Find where the given text appears and provide that cell's center as [X, Y] coordinate. 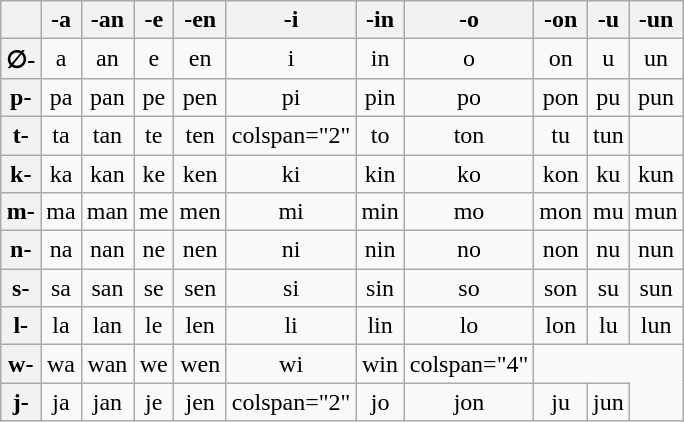
so [469, 288]
ne [154, 250]
-on [561, 20]
-en [200, 20]
ta [61, 135]
an [107, 59]
lin [380, 326]
pe [154, 97]
mu [609, 212]
e [154, 59]
m- [21, 212]
pun [656, 97]
tan [107, 135]
wan [107, 364]
j- [21, 402]
jen [200, 402]
nu [609, 250]
non [561, 250]
lo [469, 326]
pin [380, 97]
wi [291, 364]
mo [469, 212]
pen [200, 97]
nan [107, 250]
pi [291, 97]
sin [380, 288]
ten [200, 135]
man [107, 212]
l- [21, 326]
pu [609, 97]
te [154, 135]
wa [61, 364]
tun [609, 135]
we [154, 364]
jan [107, 402]
-in [380, 20]
ka [61, 173]
ni [291, 250]
mon [561, 212]
mi [291, 212]
-o [469, 20]
ton [469, 135]
-un [656, 20]
pa [61, 97]
kun [656, 173]
k- [21, 173]
jon [469, 402]
ju [561, 402]
colspan="4" [469, 364]
u [609, 59]
jun [609, 402]
nun [656, 250]
s- [21, 288]
win [380, 364]
w- [21, 364]
-u [609, 20]
mun [656, 212]
lan [107, 326]
na [61, 250]
-e [154, 20]
men [200, 212]
se [154, 288]
san [107, 288]
ki [291, 173]
lu [609, 326]
ja [61, 402]
jo [380, 402]
no [469, 250]
ke [154, 173]
p- [21, 97]
la [61, 326]
lon [561, 326]
i [291, 59]
le [154, 326]
on [561, 59]
min [380, 212]
pan [107, 97]
pon [561, 97]
ku [609, 173]
po [469, 97]
∅- [21, 59]
n- [21, 250]
lun [656, 326]
sun [656, 288]
to [380, 135]
wen [200, 364]
ma [61, 212]
nin [380, 250]
sen [200, 288]
o [469, 59]
kan [107, 173]
a [61, 59]
un [656, 59]
-a [61, 20]
me [154, 212]
su [609, 288]
en [200, 59]
son [561, 288]
nen [200, 250]
in [380, 59]
ken [200, 173]
je [154, 402]
-an [107, 20]
si [291, 288]
t- [21, 135]
-i [291, 20]
li [291, 326]
len [200, 326]
kon [561, 173]
sa [61, 288]
kin [380, 173]
tu [561, 135]
ko [469, 173]
